Locate the cell with the specified text and output its (X, Y) center coordinate. 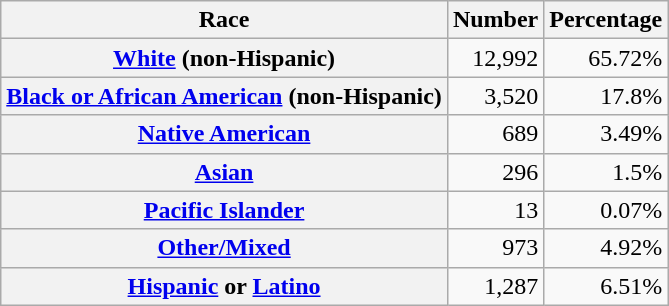
White (non-Hispanic) (224, 58)
1,287 (495, 286)
Pacific Islander (224, 210)
65.72% (606, 58)
Asian (224, 172)
1.5% (606, 172)
Native American (224, 134)
12,992 (495, 58)
973 (495, 248)
Number (495, 20)
13 (495, 210)
Black or African American (non-Hispanic) (224, 96)
Race (224, 20)
689 (495, 134)
Hispanic or Latino (224, 286)
17.8% (606, 96)
Other/Mixed (224, 248)
296 (495, 172)
3.49% (606, 134)
0.07% (606, 210)
3,520 (495, 96)
4.92% (606, 248)
Percentage (606, 20)
6.51% (606, 286)
